For the text-containing cell, return its midpoint in (x, y) coordinate format. 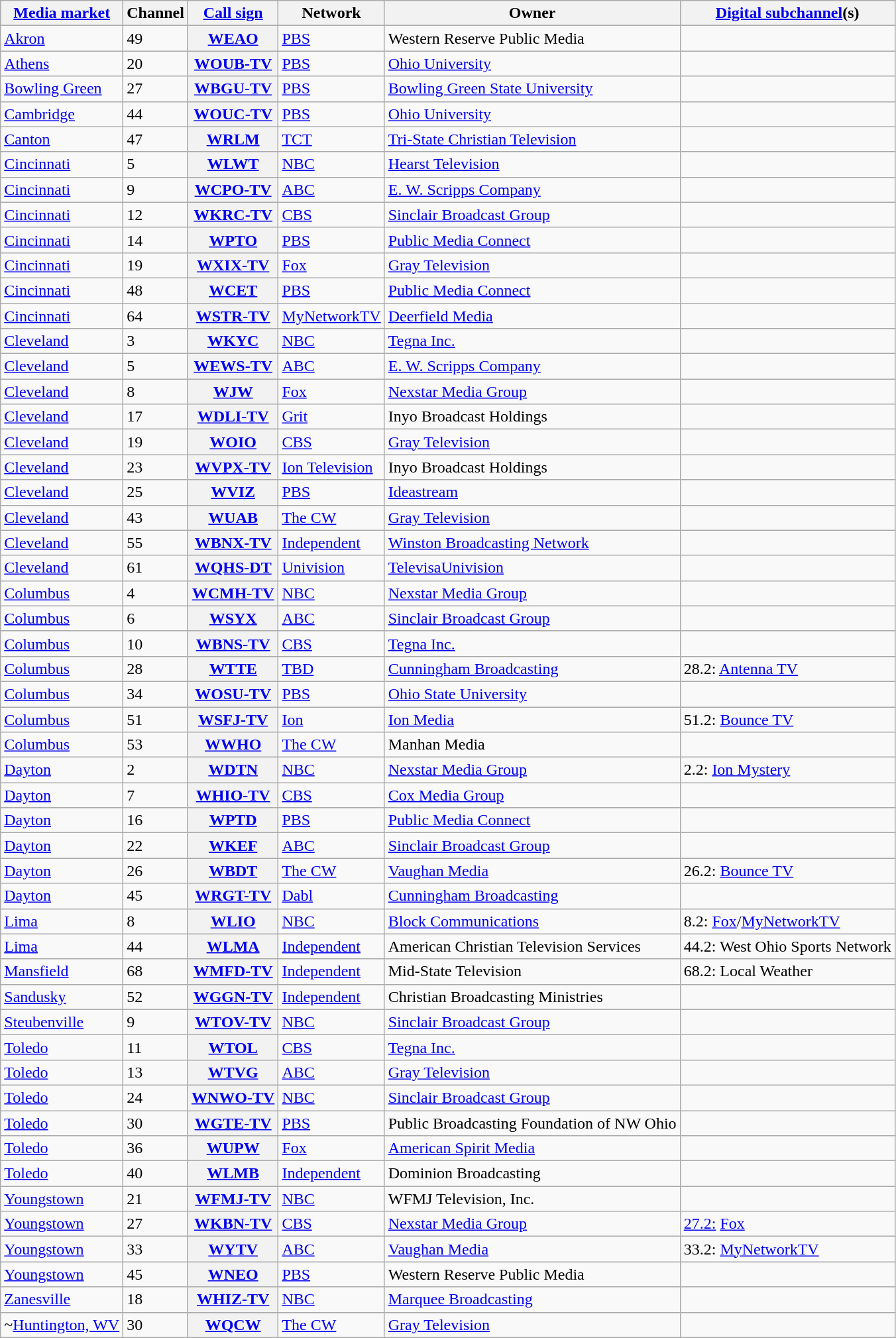
TBD (331, 669)
WKEF (233, 846)
23 (156, 467)
Bowling Green (62, 89)
WMFD-TV (233, 972)
64 (156, 316)
WHIO-TV (233, 795)
WPTO (233, 240)
49 (156, 38)
24 (156, 1097)
Hearst Television (532, 164)
44.2: West Ohio Sports Network (787, 946)
Grit (331, 417)
WHIZ-TV (233, 1300)
WOUC-TV (233, 114)
Channel (156, 13)
52 (156, 997)
WSFJ-TV (233, 719)
Winston Broadcasting Network (532, 543)
8.2: Fox/MyNetworkTV (787, 921)
Christian Broadcasting Ministries (532, 997)
3 (156, 341)
Cox Media Group (532, 795)
13 (156, 1072)
TelevisaUnivision (532, 568)
Dabl (331, 896)
Marquee Broadcasting (532, 1300)
18 (156, 1300)
Zanesville (62, 1300)
Digital subchannel(s) (787, 13)
51.2: Bounce TV (787, 719)
48 (156, 290)
Steubenville (62, 1022)
WCPO-TV (233, 190)
Ideastream (532, 492)
Cambridge (62, 114)
WOIO (233, 442)
14 (156, 240)
Sandusky (62, 997)
Akron (62, 38)
WOUB-TV (233, 64)
Block Communications (532, 921)
43 (156, 518)
Manhan Media (532, 745)
16 (156, 820)
68 (156, 972)
WWHO (233, 745)
Call sign (233, 13)
Ion Media (532, 719)
2.2: Ion Mystery (787, 770)
25 (156, 492)
WXIX-TV (233, 265)
WJW (233, 392)
WTVG (233, 1072)
28.2: Antenna TV (787, 669)
40 (156, 1174)
WVIZ (233, 492)
Canton (62, 139)
WCMH-TV (233, 593)
2 (156, 770)
Mid-State Television (532, 972)
WKRC-TV (233, 215)
22 (156, 846)
WVPX-TV (233, 467)
WDLI-TV (233, 417)
34 (156, 694)
11 (156, 1047)
WKYC (233, 341)
WOSU-TV (233, 694)
WGTE-TV (233, 1123)
Athens (62, 64)
~Huntington, WV (62, 1325)
WRLM (233, 139)
Public Broadcasting Foundation of NW Ohio (532, 1123)
American Spirit Media (532, 1148)
12 (156, 215)
WBDT (233, 871)
33 (156, 1249)
WTTE (233, 669)
26.2: Bounce TV (787, 871)
17 (156, 417)
Bowling Green State University (532, 89)
WTOV-TV (233, 1022)
WUPW (233, 1148)
WEWS-TV (233, 366)
WRGT-TV (233, 896)
Media market (62, 13)
Owner (532, 13)
WQCW (233, 1325)
WKBN-TV (233, 1224)
53 (156, 745)
WNWO-TV (233, 1097)
Mansfield (62, 972)
Tri-State Christian Television (532, 139)
WLMB (233, 1174)
WFMJ Television, Inc. (532, 1199)
33.2: MyNetworkTV (787, 1249)
Univision (331, 568)
WTOL (233, 1047)
10 (156, 643)
WQHS-DT (233, 568)
61 (156, 568)
26 (156, 871)
WCET (233, 290)
7 (156, 795)
WYTV (233, 1249)
55 (156, 543)
Dominion Broadcasting (532, 1174)
4 (156, 593)
36 (156, 1148)
WEAO (233, 38)
WLMA (233, 946)
WGGN-TV (233, 997)
6 (156, 618)
47 (156, 139)
Network (331, 13)
27.2: Fox (787, 1224)
WBGU-TV (233, 89)
68.2: Local Weather (787, 972)
WBNS-TV (233, 643)
WLWT (233, 164)
20 (156, 64)
WPTD (233, 820)
WUAB (233, 518)
28 (156, 669)
MyNetworkTV (331, 316)
Ohio State University (532, 694)
WFMJ-TV (233, 1199)
WBNX-TV (233, 543)
Ion Television (331, 467)
WNEO (233, 1274)
WSYX (233, 618)
American Christian Television Services (532, 946)
21 (156, 1199)
WDTN (233, 770)
51 (156, 719)
WLIO (233, 921)
Deerfield Media (532, 316)
WSTR-TV (233, 316)
TCT (331, 139)
Ion (331, 719)
